Scan for the cell matching the given text and deliver its (X, Y) coordinate at center. 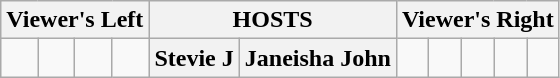
Viewer's Left (75, 20)
Janeisha John (318, 58)
HOSTS (273, 20)
Viewer's Right (478, 20)
Stevie J (194, 58)
